For the text-containing cell, return its midpoint in (x, y) coordinate format. 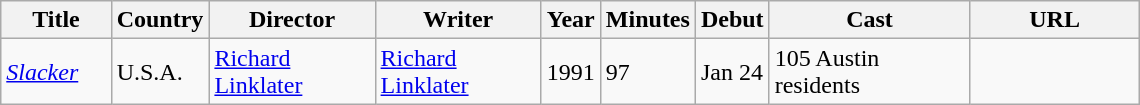
Writer (458, 20)
Title (56, 20)
Cast (870, 20)
Country (160, 20)
Debut (732, 20)
Minutes (648, 20)
Slacker (56, 72)
URL (1054, 20)
Director (292, 20)
Jan 24 (732, 72)
97 (648, 72)
Year (570, 20)
U.S.A. (160, 72)
1991 (570, 72)
105 Austin residents (870, 72)
